Output the (X, Y) coordinate of the center of the cell containing the given text.  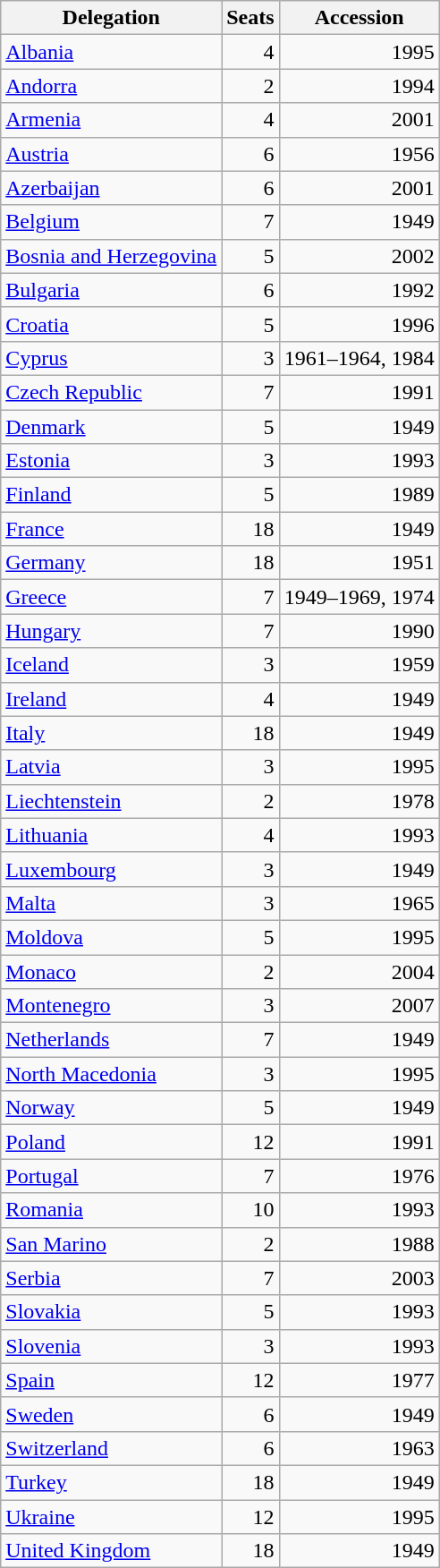
Andorra (111, 86)
Sweden (111, 1414)
Italy (111, 733)
Denmark (111, 427)
Spain (111, 1380)
1978 (360, 801)
United Kingdom (111, 1551)
Seats (250, 18)
Malta (111, 903)
10 (250, 1210)
1976 (360, 1176)
1977 (360, 1380)
Azerbaijan (111, 188)
Iceland (111, 665)
Bulgaria (111, 290)
Lithuania (111, 835)
1951 (360, 563)
North Macedonia (111, 1074)
2003 (360, 1278)
Turkey (111, 1482)
Delegation (111, 18)
Germany (111, 563)
Accession (360, 18)
1965 (360, 903)
Moldova (111, 937)
Norway (111, 1108)
Finland (111, 495)
Armenia (111, 120)
Monaco (111, 971)
Switzerland (111, 1448)
Slovenia (111, 1346)
1992 (360, 290)
Latvia (111, 767)
Montenegro (111, 1006)
Luxembourg (111, 869)
Romania (111, 1210)
Serbia (111, 1278)
1988 (360, 1244)
Bosnia and Herzegovina (111, 256)
Poland (111, 1142)
San Marino (111, 1244)
1989 (360, 495)
Liechtenstein (111, 801)
2007 (360, 1006)
1996 (360, 324)
Cyprus (111, 358)
Ukraine (111, 1517)
Portugal (111, 1176)
Belgium (111, 222)
1963 (360, 1448)
1949–1969, 1974 (360, 597)
Czech Republic (111, 392)
2002 (360, 256)
1961–1964, 1984 (360, 358)
Albania (111, 52)
Croatia (111, 324)
Hungary (111, 631)
Slovakia (111, 1312)
Estonia (111, 461)
Ireland (111, 699)
Greece (111, 597)
2004 (360, 971)
Austria (111, 154)
1994 (360, 86)
1959 (360, 665)
Netherlands (111, 1040)
1956 (360, 154)
1990 (360, 631)
France (111, 529)
